Determine the (x, y) coordinate at the center of the cell enclosing the given text.  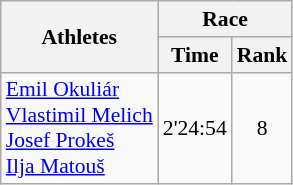
Emil OkuliárVlastimil MelichJosef ProkešIlja Matouš (80, 128)
2'24:54 (195, 128)
Time (195, 55)
Rank (262, 55)
8 (262, 128)
Race (226, 19)
Athletes (80, 36)
